Output the (x, y) coordinate of the center of the cell containing the given text.  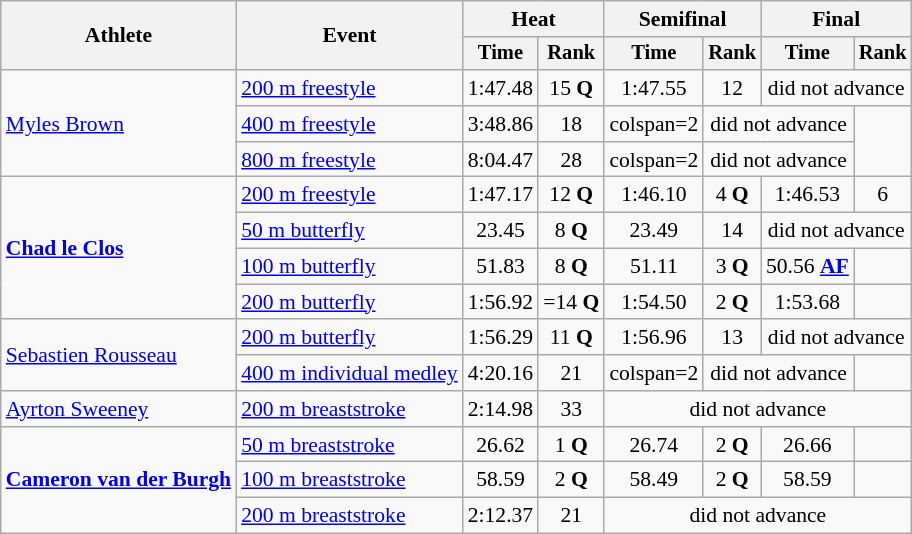
1:46.10 (654, 195)
11 Q (571, 338)
50 m breaststroke (350, 445)
Cameron van der Burgh (118, 480)
1 Q (571, 445)
Semifinal (682, 19)
Event (350, 36)
Ayrton Sweeney (118, 409)
6 (883, 195)
1:56.29 (500, 338)
18 (571, 124)
51.11 (654, 267)
1:46.53 (808, 195)
8:04.47 (500, 160)
12 Q (571, 195)
50.56 AF (808, 267)
100 m butterfly (350, 267)
4 Q (732, 195)
1:56.96 (654, 338)
23.49 (654, 231)
1:56.92 (500, 302)
Myles Brown (118, 124)
26.62 (500, 445)
100 m breaststroke (350, 480)
1:47.48 (500, 88)
2:14.98 (500, 409)
2:12.37 (500, 516)
12 (732, 88)
Final (836, 19)
58.49 (654, 480)
Heat (534, 19)
3:48.86 (500, 124)
400 m individual medley (350, 373)
1:47.17 (500, 195)
50 m butterfly (350, 231)
1:47.55 (654, 88)
800 m freestyle (350, 160)
Chad le Clos (118, 248)
1:53.68 (808, 302)
=14 Q (571, 302)
400 m freestyle (350, 124)
13 (732, 338)
28 (571, 160)
4:20.16 (500, 373)
Sebastien Rousseau (118, 356)
26.74 (654, 445)
3 Q (732, 267)
51.83 (500, 267)
26.66 (808, 445)
Athlete (118, 36)
15 Q (571, 88)
14 (732, 231)
1:54.50 (654, 302)
33 (571, 409)
23.45 (500, 231)
